Provide the [x, y] coordinate of the cell's center where the given text is located.  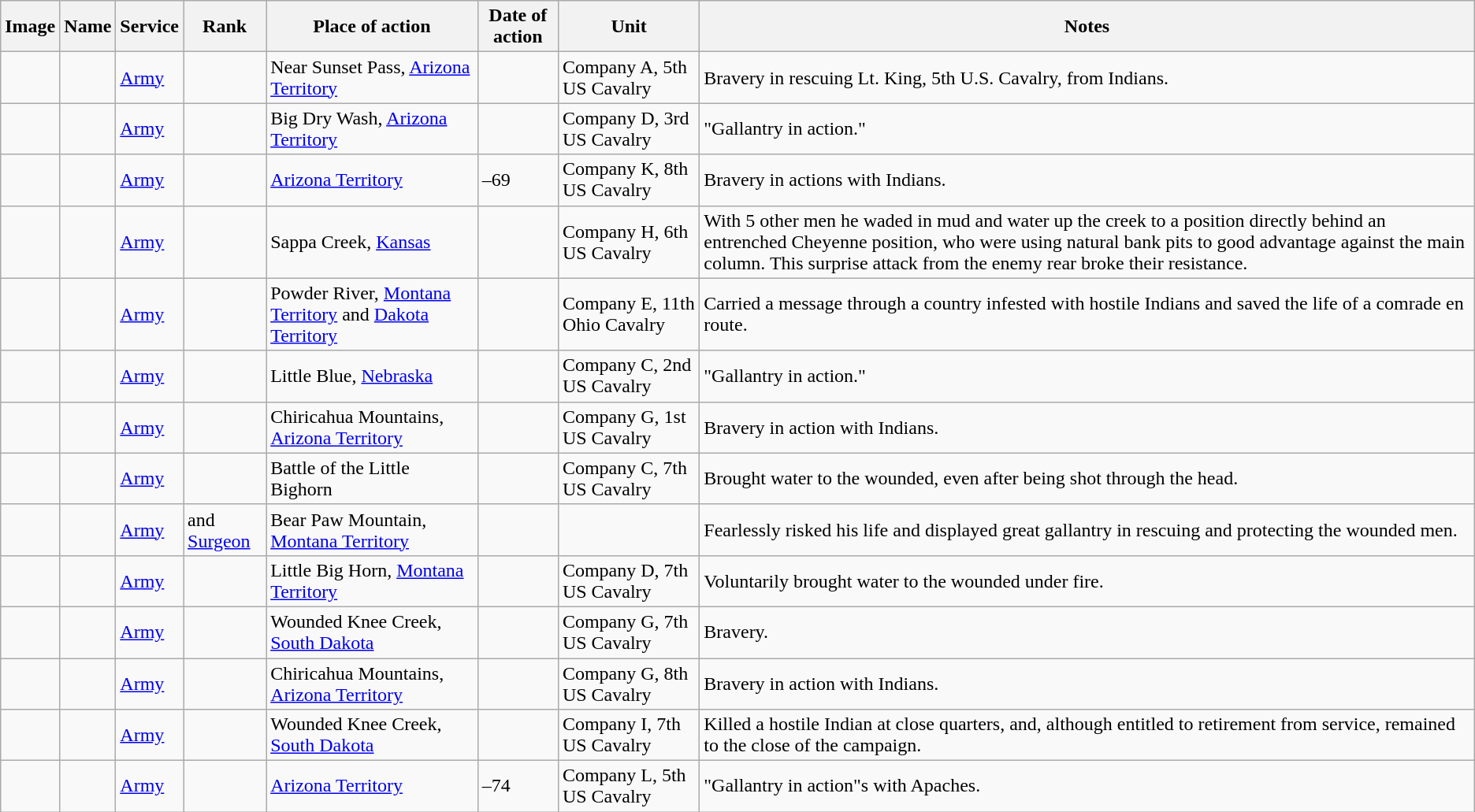
Bravery in rescuing Lt. King, 5th U.S. Cavalry, from Indians. [1087, 77]
Notes [1087, 27]
Rank [225, 27]
Name [88, 27]
Company I, 7th US Cavalry [629, 736]
Killed a hostile Indian at close quarters, and, although entitled to retirement from service, remained to the close of the campaign. [1087, 736]
"Gallantry in action"s with Apaches. [1087, 786]
Company K, 8th US Cavalry [629, 180]
Place of action [372, 27]
Bravery in actions with Indians. [1087, 180]
Unit [629, 27]
Battle of the Little Bighorn [372, 479]
Company G, 8th US Cavalry [629, 684]
Brought water to the wounded, even after being shot through the head. [1087, 479]
Bravery. [1087, 632]
Carried a message through a country infested with hostile Indians and saved the life of a comrade en route. [1087, 314]
Company C, 2nd US Cavalry [629, 376]
Sappa Creek, Kansas [372, 242]
Fearlessly risked his life and displayed great gallantry in rescuing and protecting the wounded men. [1087, 529]
–69 [518, 180]
Bear Paw Mountain, Montana Territory [372, 529]
Little Blue, Nebraska [372, 376]
Company G, 1st US Cavalry [629, 427]
Company L, 5th US Cavalry [629, 786]
Date of action [518, 27]
Little Big Horn, Montana Territory [372, 581]
Company A, 5th US Cavalry [629, 77]
and Surgeon [225, 529]
Powder River, Montana Territory and Dakota Territory [372, 314]
Company C, 7th US Cavalry [629, 479]
Company H, 6th US Cavalry [629, 242]
–74 [518, 786]
Company G, 7th US Cavalry [629, 632]
Service [150, 27]
Company D, 7th US Cavalry [629, 581]
Voluntarily brought water to the wounded under fire. [1087, 581]
Company D, 3rd US Cavalry [629, 129]
Image [30, 27]
Company E, 11th Ohio Cavalry [629, 314]
Big Dry Wash, Arizona Territory [372, 129]
Near Sunset Pass, Arizona Territory [372, 77]
